Detect which cell encompasses the target text, then output its (X, Y) center coordinate. 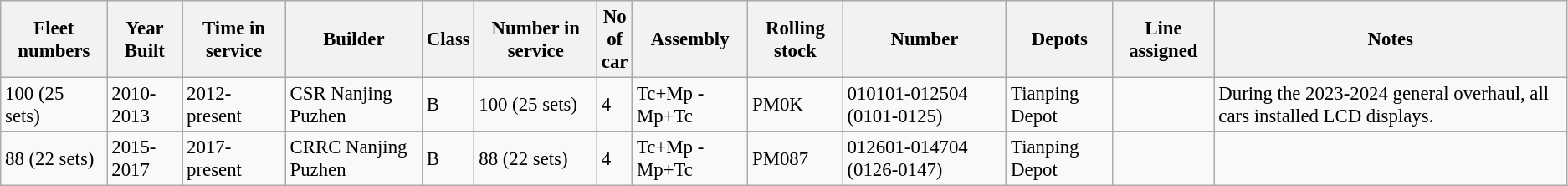
CRRC Nanjing Puzhen (353, 159)
PM0K (796, 106)
Rolling stock (796, 39)
2010-2013 (145, 106)
During the 2023-2024 general overhaul, all cars installed LCD displays. (1391, 106)
Fleet numbers (54, 39)
2012-present (234, 106)
Year Built (145, 39)
2017-present (234, 159)
Depots (1059, 39)
CSR Nanjing Puzhen (353, 106)
010101-012504 (0101-0125) (925, 106)
No of car (615, 39)
Assembly (690, 39)
Number in service (535, 39)
PM087 (796, 159)
Notes (1391, 39)
Line assigned (1163, 39)
Class (448, 39)
2015-2017 (145, 159)
012601-014704 (0126-0147) (925, 159)
Time in service (234, 39)
Number (925, 39)
Builder (353, 39)
